Provide the (x, y) coordinate of the cell's center where the given text is located.  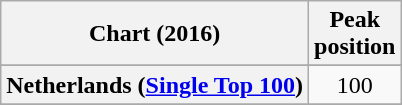
Chart (2016) (155, 34)
Peakposition (355, 34)
Netherlands (Single Top 100) (155, 85)
100 (355, 85)
